Extract the [x, y] coordinate from the center of the cell holding the provided text.  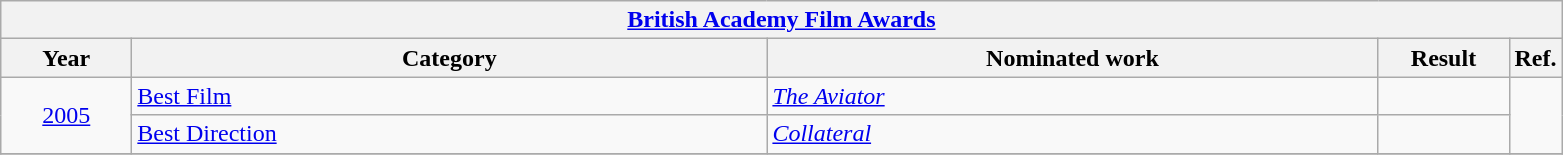
2005 [66, 115]
Collateral [1072, 134]
Best Film [450, 96]
British Academy Film Awards [782, 20]
Year [66, 58]
Category [450, 58]
Result [1444, 58]
The Aviator [1072, 96]
Nominated work [1072, 58]
Best Direction [450, 134]
Ref. [1536, 58]
